Return the [X, Y] coordinate for the center point of the cell that contains the specified text.  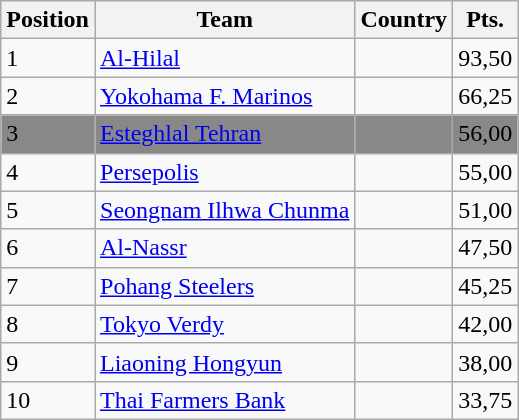
6 [48, 248]
Liaoning Hongyun [224, 362]
10 [48, 400]
55,00 [486, 172]
47,50 [486, 248]
51,00 [486, 210]
Esteghlal Tehran [224, 134]
Al-Nassr [224, 248]
66,25 [486, 96]
4 [48, 172]
Position [48, 20]
Team [224, 20]
45,25 [486, 286]
93,50 [486, 58]
8 [48, 324]
56,00 [486, 134]
2 [48, 96]
Country [404, 20]
5 [48, 210]
Yokohama F. Marinos [224, 96]
9 [48, 362]
Persepolis [224, 172]
1 [48, 58]
3 [48, 134]
Pohang Steelers [224, 286]
42,00 [486, 324]
7 [48, 286]
38,00 [486, 362]
Pts. [486, 20]
33,75 [486, 400]
Al-Hilal [224, 58]
Tokyo Verdy [224, 324]
Thai Farmers Bank [224, 400]
Seongnam Ilhwa Chunma [224, 210]
